From the cell containing the given text, extract its center point as (x, y) coordinate. 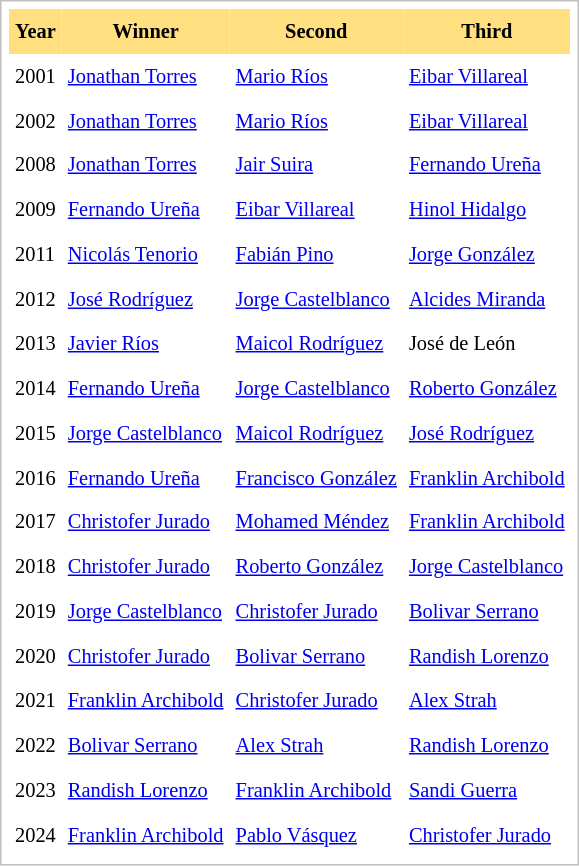
2008 (36, 166)
Nicolás Tenorio (146, 254)
2012 (36, 300)
2002 (36, 120)
2017 (36, 522)
2018 (36, 566)
2023 (36, 790)
2022 (36, 746)
Javier Ríos (146, 344)
Francisco González (316, 478)
Alcides Miranda (487, 300)
Pablo Vásquez (316, 834)
Jair Suira (316, 166)
2021 (36, 700)
2013 (36, 344)
Mohamed Méndez (316, 522)
Jorge González (487, 254)
Winner (146, 32)
Hinol Hidalgo (487, 210)
2020 (36, 656)
2024 (36, 834)
2001 (36, 76)
2009 (36, 210)
2015 (36, 434)
Third (487, 32)
2011 (36, 254)
Second (316, 32)
2016 (36, 478)
Fabián Pino (316, 254)
2019 (36, 612)
José de León (487, 344)
2014 (36, 388)
Year (36, 32)
Sandi Guerra (487, 790)
